Determine the (x, y) coordinate at the center of the cell enclosing the given text.  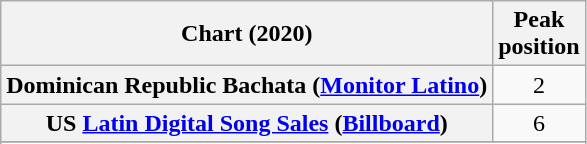
6 (539, 123)
Chart (2020) (247, 34)
2 (539, 85)
US Latin Digital Song Sales (Billboard) (247, 123)
Peakposition (539, 34)
Dominican Republic Bachata (Monitor Latino) (247, 85)
